Detect which cell encompasses the target text, then output its [x, y] center coordinate. 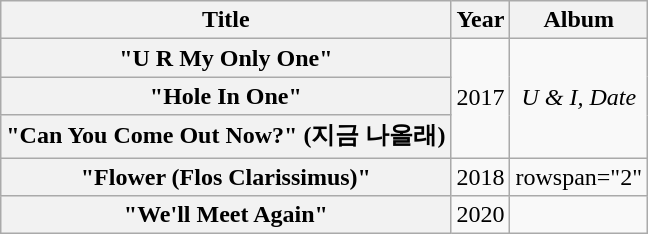
"We'll Meet Again" [226, 215]
"U R My Only One" [226, 58]
U & I, Date [579, 98]
Title [226, 20]
"Flower (Flos Clarissimus)" [226, 177]
"Can You Come Out Now?" (지금 나올래) [226, 136]
Year [480, 20]
2020 [480, 215]
"Hole In One" [226, 96]
2018 [480, 177]
Album [579, 20]
rowspan="2" [579, 177]
2017 [480, 98]
